Locate the cell with the specified text and output its [X, Y] center coordinate. 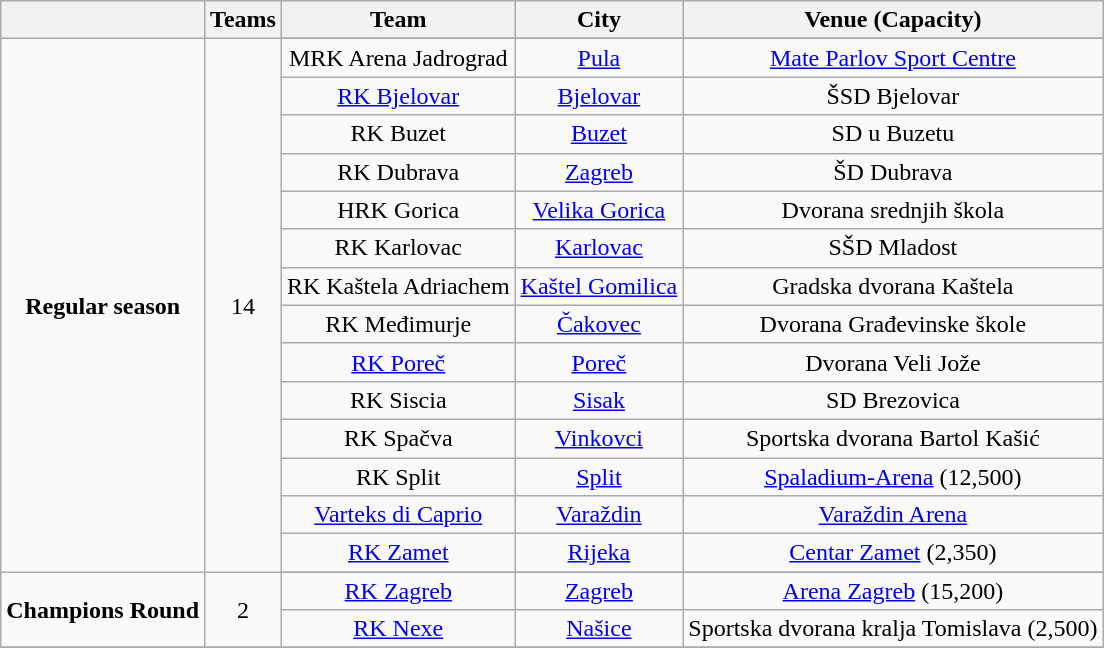
Poreč [599, 362]
Dvorana Veli Jože [893, 362]
Champions Round [103, 610]
RK Poreč [398, 362]
Varaždin [599, 515]
ŠSD Bjelovar [893, 96]
RK Karlovac [398, 248]
HRK Gorica [398, 210]
2 [244, 610]
Velika Gorica [599, 210]
RK Buzet [398, 134]
Kaštel Gomilica [599, 286]
City [599, 20]
Dvorana srednjih škola [893, 210]
Team [398, 20]
Centar Zamet (2,350) [893, 553]
RK Dubrava [398, 172]
SŠD Mladost [893, 248]
RK Spačva [398, 438]
Spaladium-Arena (12,500) [893, 477]
Split [599, 477]
RK Nexe [398, 629]
ŠD Dubrava [893, 172]
SD u Buzetu [893, 134]
Sportska dvorana kralja Tomislava (2,500) [893, 629]
Sisak [599, 400]
SD Brezovica [893, 400]
Mate Parlov Sport Centre [893, 58]
RK Split [398, 477]
Arena Zagreb (15,200) [893, 591]
Venue (Capacity) [893, 20]
RK Bjelovar [398, 96]
Gradska dvorana Kaštela [893, 286]
RK Međimurje [398, 324]
Čakovec [599, 324]
Našice [599, 629]
Karlovac [599, 248]
Dvorana Građevinske škole [893, 324]
Varteks di Caprio [398, 515]
Buzet [599, 134]
14 [244, 306]
RK Zamet [398, 553]
Bjelovar [599, 96]
MRK Arena Jadrograd [398, 58]
Sportska dvorana Bartol Kašić [893, 438]
RK Kaštela Adriachem [398, 286]
Vinkovci [599, 438]
Pula [599, 58]
RK Zagreb [398, 591]
Teams [244, 20]
Varaždin Arena [893, 515]
Rijeka [599, 553]
RK Siscia [398, 400]
Regular season [103, 306]
